Determine the [x, y] coordinate at the center of the cell enclosing the given text.  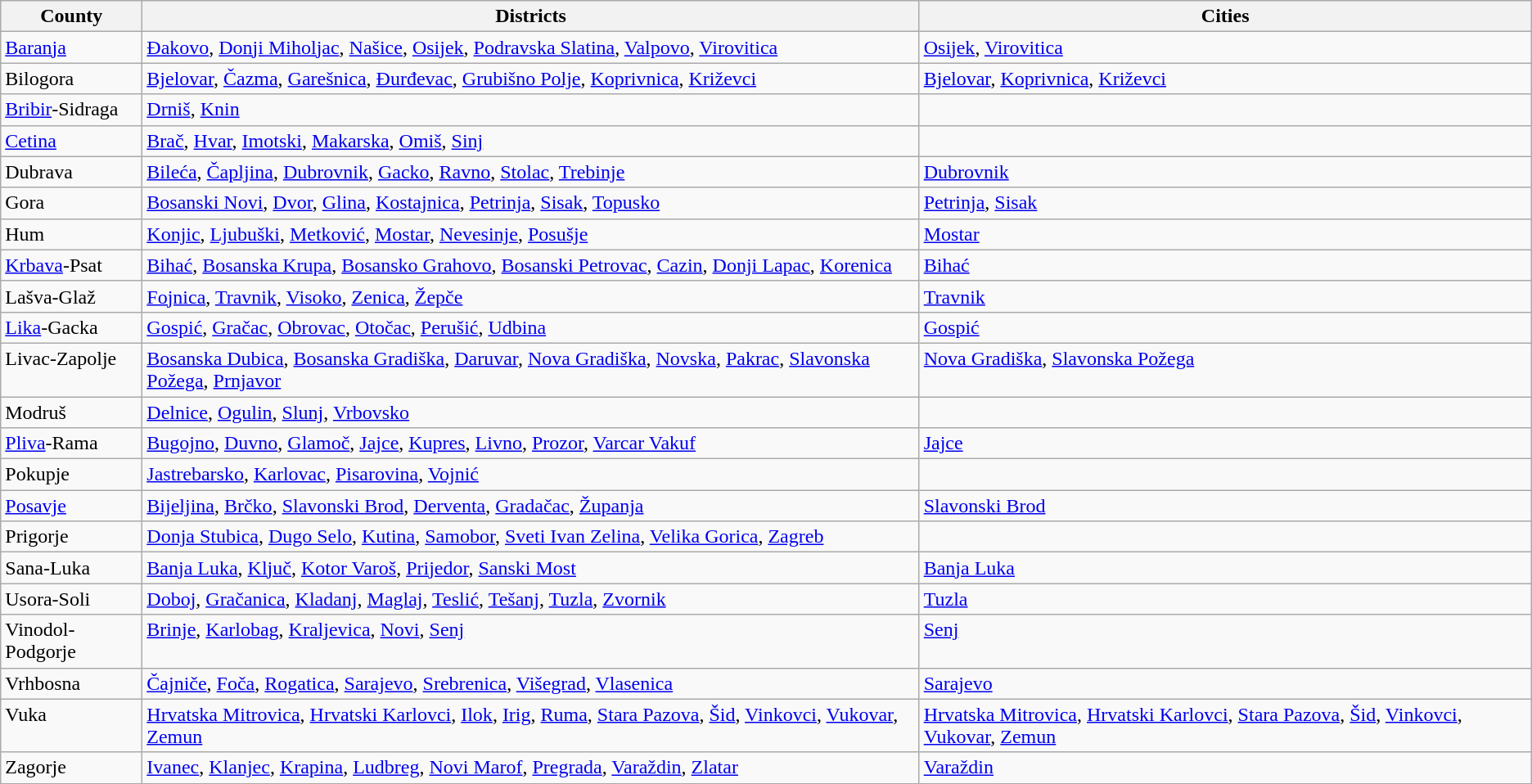
Bihać, Bosanska Krupa, Bosansko Grahovo, Bosanski Petrovac, Cazin, Donji Lapac, Korenica [530, 265]
Lika-Gacka [72, 327]
Hrvatska Mitrovica, Hrvatski Karlovci, Ilok, Irig, Ruma, Stara Pazova, Šid, Vinkovci, Vukovar, Zemun [530, 725]
County [72, 16]
Ivanec, Klanjec, Krapina, Ludbreg, Novi Marof, Pregrada, Varaždin, Zlatar [530, 768]
Bjelovar, Čazma, Garešnica, Đurđevac, Grubišno Polje, Koprivnica, Križevci [530, 79]
Jastrebarsko, Karlovac, Pisarovina, Vojnić [530, 475]
Jajce [1225, 444]
Senj [1225, 642]
Bijeljina, Brčko, Slavonski Brod, Derventa, Gradačac, Županja [530, 506]
Zagorje [72, 768]
Vuka [72, 725]
Gospić [1225, 327]
Brinje, Karlobag, Kraljevica, Novi, Senj [530, 642]
Cities [1225, 16]
Cetina [72, 141]
Brač, Hvar, Imotski, Makarska, Omiš, Sinj [530, 141]
Lašva-Glaž [72, 296]
Petrinja, Sisak [1225, 203]
Livac-Zapolje [72, 370]
Modruš [72, 412]
Bjelovar, Koprivnica, Križevci [1225, 79]
Hrvatska Mitrovica, Hrvatski Karlovci, Stara Pazova, Šid, Vinkovci, Vukovar, Zemun [1225, 725]
Bosanski Novi, Dvor, Glina, Kostajnica, Petrinja, Sisak, Topusko [530, 203]
Usora-Soli [72, 599]
Varaždin [1225, 768]
Vrhbosna [72, 683]
Banja Luka [1225, 568]
Gora [72, 203]
Districts [530, 16]
Prigorje [72, 537]
Dubrava [72, 172]
Čajniče, Foča, Rogatica, Sarajevo, Srebrenica, Višegrad, Vlasenica [530, 683]
Bilogora [72, 79]
Baranja [72, 47]
Doboj, Gračanica, Kladanj, Maglaj, Teslić, Tešanj, Tuzla, Zvornik [530, 599]
Vinodol-Podgorje [72, 642]
Konjic, Ljubuški, Metković, Mostar, Nevesinje, Posušje [530, 234]
Slavonski Brod [1225, 506]
Đakovo, Donji Miholjac, Našice, Osijek, Podravska Slatina, Valpovo, Virovitica [530, 47]
Pokupje [72, 475]
Delnice, Ogulin, Slunj, Vrbovsko [530, 412]
Tuzla [1225, 599]
Banja Luka, Ključ, Kotor Varoš, Prijedor, Sanski Most [530, 568]
Hum [72, 234]
Bribir-Sidraga [72, 110]
Pliva-Rama [72, 444]
Bosanska Dubica, Bosanska Gradiška, Daruvar, Nova Gradiška, Novska, Pakrac, Slavonska Požega, Prnjavor [530, 370]
Donja Stubica, Dugo Selo, Kutina, Samobor, Sveti Ivan Zelina, Velika Gorica, Zagreb [530, 537]
Posavje [72, 506]
Drniš, Knin [530, 110]
Mostar [1225, 234]
Bugojno, Duvno, Glamoč, Jajce, Kupres, Livno, Prozor, Varcar Vakuf [530, 444]
Osijek, Virovitica [1225, 47]
Dubrovnik [1225, 172]
Bileća, Čapljina, Dubrovnik, Gacko, Ravno, Stolac, Trebinje [530, 172]
Nova Gradiška, Slavonska Požega [1225, 370]
Gospić, Gračac, Obrovac, Otočac, Perušić, Udbina [530, 327]
Fojnica, Travnik, Visoko, Zenica, Žepče [530, 296]
Sana-Luka [72, 568]
Krbava-Psat [72, 265]
Bihać [1225, 265]
Travnik [1225, 296]
Sarajevo [1225, 683]
